Locate the cell with the specified text and output its (X, Y) center coordinate. 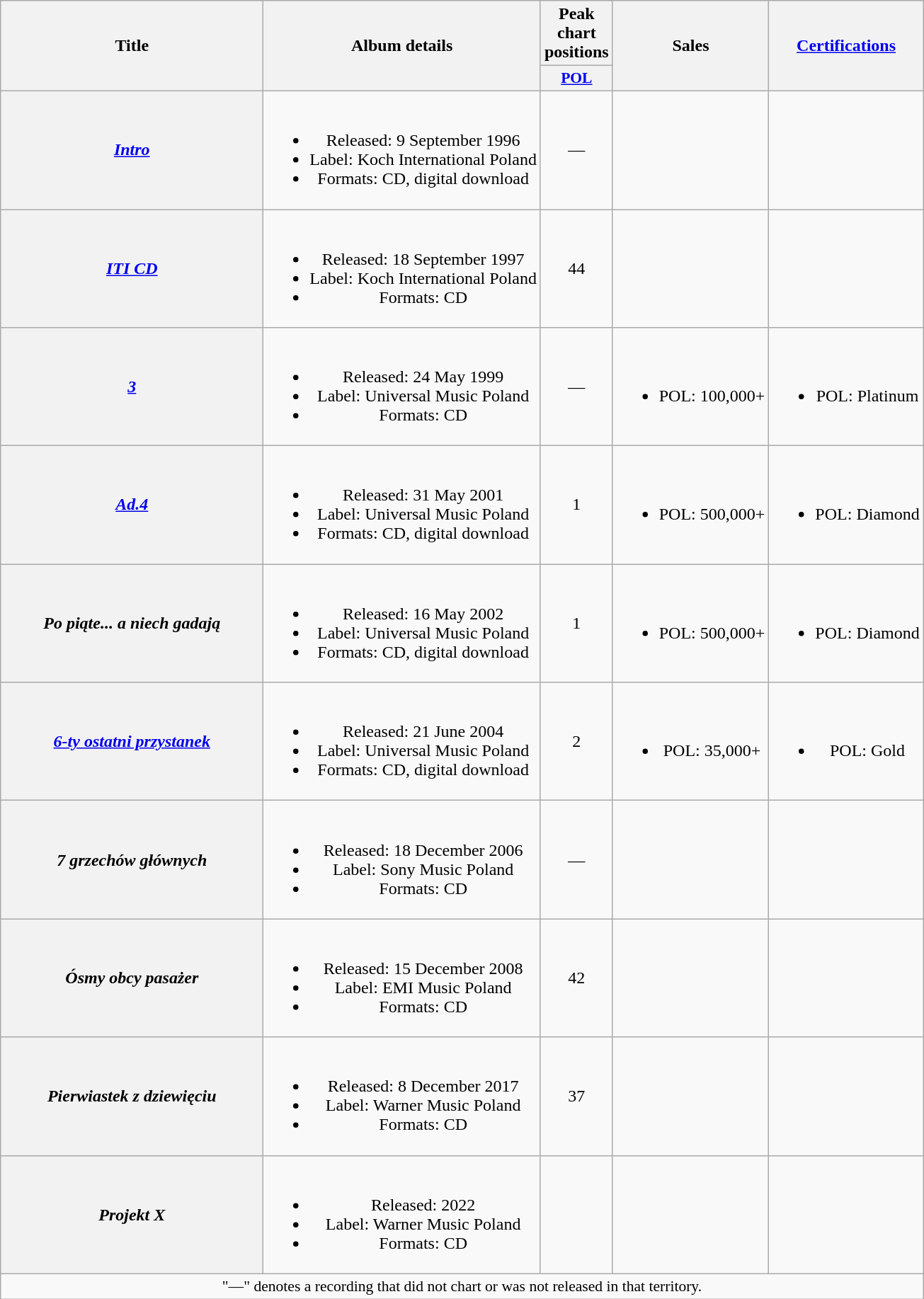
Peak chart positions (576, 33)
POL: Gold (846, 742)
ITI CD (132, 269)
Projekt X (132, 1215)
POL: 35,000+ (691, 742)
37 (576, 1096)
2 (576, 742)
6-ty ostatni przystanek (132, 742)
Po piąte... a niech gadają (132, 623)
Released: 8 December 2017Label: Warner Music PolandFormats: CD (402, 1096)
POL: 100,000+ (691, 387)
7 grzechów głównych (132, 859)
3 (132, 387)
Certifications (846, 46)
Intro (132, 150)
Released: 31 May 2001Label: Universal Music PolandFormats: CD, digital download (402, 505)
Ósmy obcy pasażer (132, 978)
Released: 2022Label: Warner Music PolandFormats: CD (402, 1215)
Ad.4 (132, 505)
POL: Platinum (846, 387)
Title (132, 46)
"—" denotes a recording that did not chart or was not released in that territory. (462, 1286)
Released: 21 June 2004Label: Universal Music PolandFormats: CD, digital download (402, 742)
POL (576, 79)
Album details (402, 46)
Pierwiastek z dziewięciu (132, 1096)
Released: 18 December 2006Label: Sony Music PolandFormats: CD (402, 859)
Released: 18 September 1997Label: Koch International PolandFormats: CD (402, 269)
Released: 16 May 2002Label: Universal Music PolandFormats: CD, digital download (402, 623)
Released: 9 September 1996Label: Koch International PolandFormats: CD, digital download (402, 150)
42 (576, 978)
Released: 24 May 1999Label: Universal Music PolandFormats: CD (402, 387)
Sales (691, 46)
Released: 15 December 2008Label: EMI Music PolandFormats: CD (402, 978)
44 (576, 269)
